Identify which cell holds the provided text, then report its [X, Y] central coordinate. 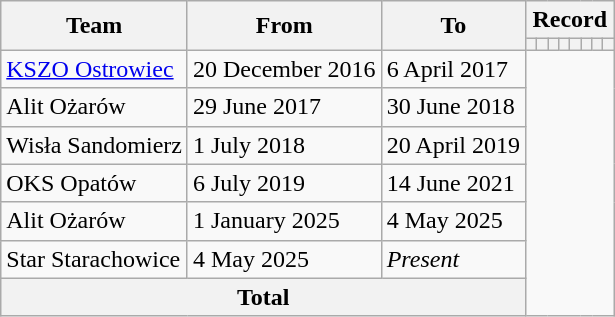
Present [453, 259]
20 April 2019 [453, 145]
20 December 2016 [284, 69]
1 January 2025 [284, 221]
29 June 2017 [284, 107]
Team [94, 26]
OKS Opatów [94, 183]
Wisła Sandomierz [94, 145]
Star Starachowice [94, 259]
14 June 2021 [453, 183]
30 June 2018 [453, 107]
Total [264, 297]
KSZO Ostrowiec [94, 69]
From [284, 26]
To [453, 26]
1 July 2018 [284, 145]
6 April 2017 [453, 69]
6 July 2019 [284, 183]
Record [570, 20]
